Determine the [X, Y] coordinate at the center of the cell enclosing the given text.  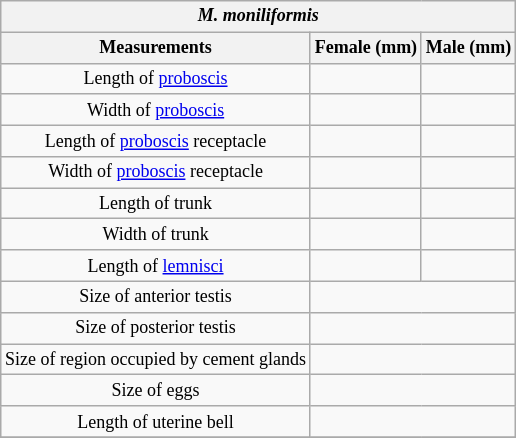
Male (mm) [468, 48]
Size of eggs [156, 390]
Size of anterior testis [156, 296]
Length of trunk [156, 204]
Length of proboscis [156, 78]
Size of region occupied by cement glands [156, 360]
Length of proboscis receptacle [156, 140]
Width of proboscis receptacle [156, 172]
Female (mm) [366, 48]
Size of posterior testis [156, 328]
Measurements [156, 48]
Width of trunk [156, 234]
M. moniliformis [258, 16]
Width of proboscis [156, 110]
Length of uterine bell [156, 422]
Length of lemnisci [156, 266]
